Extract the [x, y] coordinate from the center of the cell holding the provided text.  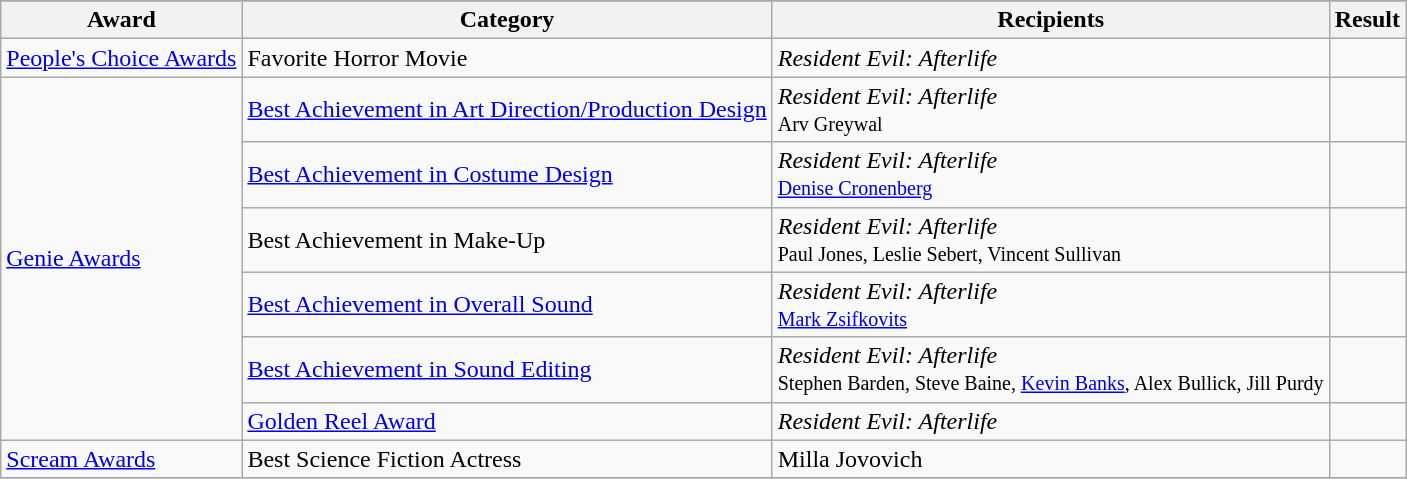
Resident Evil: AfterlifeStephen Barden, Steve Baine, Kevin Banks, Alex Bullick, Jill Purdy [1050, 370]
Best Achievement in Make-Up [507, 240]
Scream Awards [122, 459]
Resident Evil: AfterlifePaul Jones, Leslie Sebert, Vincent Sullivan [1050, 240]
Best Achievement in Overall Sound [507, 304]
Resident Evil: AfterlifeArv Greywal [1050, 110]
Recipients [1050, 20]
Favorite Horror Movie [507, 58]
Best Science Fiction Actress [507, 459]
Category [507, 20]
Golden Reel Award [507, 421]
Resident Evil: AfterlifeMark Zsifkovits [1050, 304]
Result [1367, 20]
Resident Evil: AfterlifeDenise Cronenberg [1050, 174]
Best Achievement in Sound Editing [507, 370]
Best Achievement in Art Direction/Production Design [507, 110]
Best Achievement in Costume Design [507, 174]
People's Choice Awards [122, 58]
Genie Awards [122, 258]
Award [122, 20]
Milla Jovovich [1050, 459]
